Output the (x, y) coordinate of the center of the cell containing the given text.  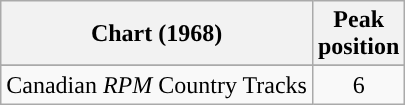
Canadian RPM Country Tracks (157, 85)
Chart (1968) (157, 34)
6 (358, 85)
Peakposition (358, 34)
